Scan for the cell matching the given text and deliver its [X, Y] coordinate at center. 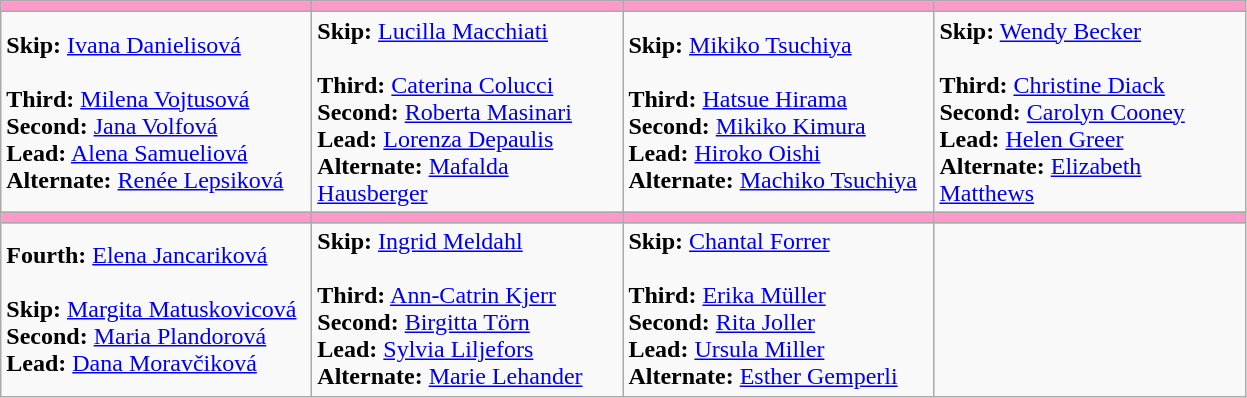
Skip: Wendy BeckerThird: Christine Diack Second: Carolyn Cooney Lead: Helen Greer Alternate: Elizabeth Matthews [1090, 112]
Skip: Ingrid MeldahlThird: Ann-Catrin Kjerr Second: Birgitta Törn Lead: Sylvia Liljefors Alternate: Marie Lehander [468, 310]
Skip: Lucilla MacchiatiThird: Caterina Colucci Second: Roberta Masinari Lead: Lorenza Depaulis Alternate: Mafalda Hausberger [468, 112]
Skip: Ivana DanielisováThird: Milena Vojtusová Second: Jana Volfová Lead: Alena Samueliová Alternate: Renée Lepsiková [156, 112]
Skip: Chantal ForrerThird: Erika Müller Second: Rita Joller Lead: Ursula Miller Alternate: Esther Gemperli [778, 310]
Fourth: Elena JancarikováSkip: Margita Matuskovicová Second: Maria Plandorová Lead: Dana Moravčiková [156, 310]
Skip: Mikiko TsuchiyaThird: Hatsue Hirama Second: Mikiko Kimura Lead: Hiroko Oishi Alternate: Machiko Tsuchiya [778, 112]
